For the text-containing cell, return its midpoint in (X, Y) coordinate format. 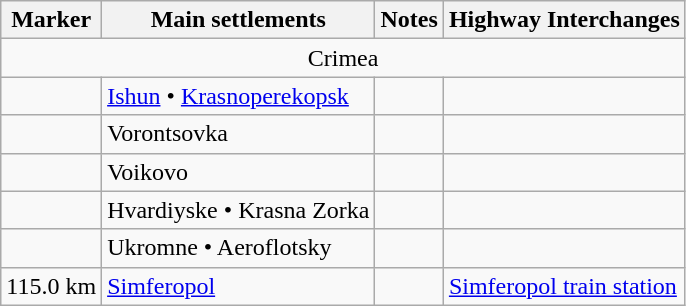
Simferopol (238, 286)
Notes (409, 20)
Highway Interchanges (564, 20)
Simferopol train station (564, 286)
Ishun • Krasnoperekopsk (238, 96)
Hvardiyske • Krasna Zorka (238, 210)
Ukromne • Aeroflotsky (238, 248)
Marker (52, 20)
115.0 km (52, 286)
Crimea (344, 58)
Voikovo (238, 172)
Main settlements (238, 20)
Vorontsovka (238, 134)
